Detect which cell encompasses the target text, then output its [x, y] center coordinate. 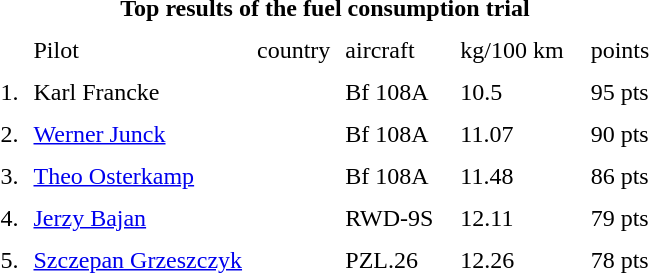
kg/100 km [518, 50]
11.48 [518, 176]
RWD-9S [396, 218]
Pilot [138, 50]
12.11 [518, 218]
11.07 [518, 134]
Werner Junck [138, 134]
Karl Francke [138, 92]
Jerzy Bajan [138, 218]
10.5 [518, 92]
aircraft [396, 50]
Theo Osterkamp [138, 176]
country [294, 50]
